Detect which cell encompasses the target text, then output its (X, Y) center coordinate. 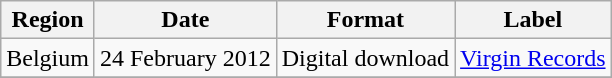
Digital download (365, 58)
Date (185, 20)
Format (365, 20)
24 February 2012 (185, 58)
Region (48, 20)
Virgin Records (533, 58)
Label (533, 20)
Belgium (48, 58)
